From the cell containing the given text, extract its center point as (X, Y) coordinate. 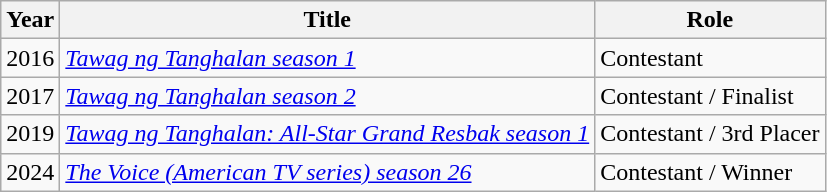
The Voice (American TV series) season 26 (328, 172)
Contestant / Finalist (710, 96)
Role (710, 20)
Tawag ng Tanghalan season 1 (328, 58)
Title (328, 20)
Tawag ng Tanghalan season 2 (328, 96)
Contestant / 3rd Placer (710, 134)
Tawag ng Tanghalan: All-Star Grand Resbak season 1 (328, 134)
2019 (30, 134)
2017 (30, 96)
Year (30, 20)
Contestant (710, 58)
2016 (30, 58)
Contestant / Winner (710, 172)
2024 (30, 172)
